Detect which cell encompasses the target text, then output its (X, Y) center coordinate. 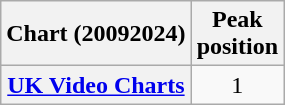
Peakposition (237, 34)
1 (237, 85)
UK Video Charts (96, 85)
Chart (20092024) (96, 34)
